Search for the cell housing the specified text and yield its [X, Y] center coordinate. 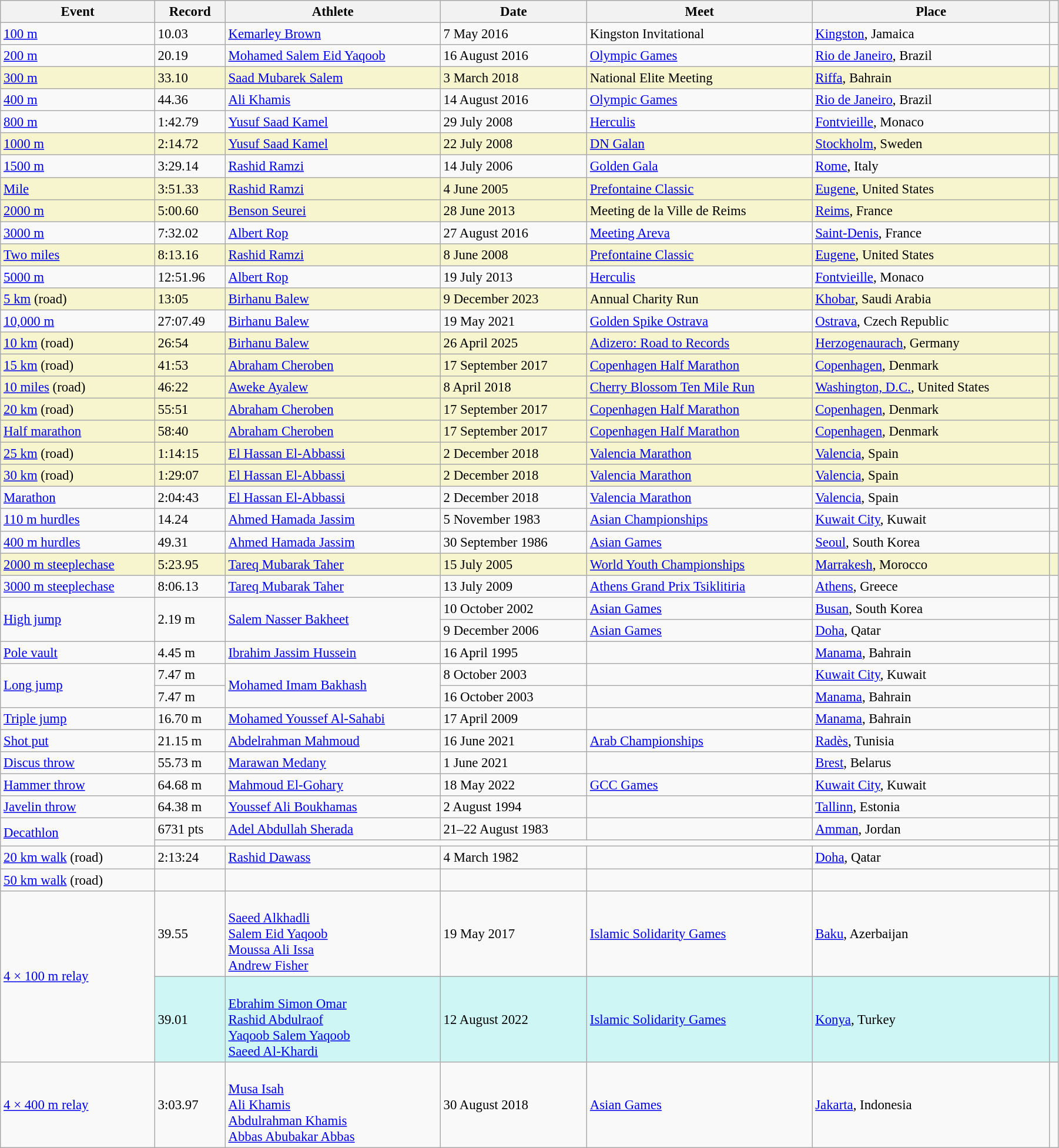
2:04:43 [190, 498]
4 × 400 m relay [78, 1105]
1000 m [78, 144]
Aweke Ayalew [333, 387]
Tallinn, Estonia [931, 807]
Athlete [333, 12]
Herzogenaurach, Germany [931, 343]
3 March 2018 [514, 78]
Mohamed Imam Bakhash [333, 685]
Radès, Tunisia [931, 741]
800 m [78, 122]
Brest, Belarus [931, 763]
Cherry Blossom Ten Mile Run [699, 387]
Shot put [78, 741]
Half marathon [78, 431]
100 m [78, 34]
Adizero: Road to Records [699, 343]
Athens, Greece [931, 586]
Record [190, 12]
27 August 2016 [514, 233]
15 km (road) [78, 365]
2:13:24 [190, 858]
2 August 1994 [514, 807]
7 May 2016 [514, 34]
20 km walk (road) [78, 858]
Meeting Areva [699, 233]
19 May 2017 [514, 933]
64.68 m [190, 785]
15 July 2005 [514, 564]
Javelin throw [78, 807]
5000 m [78, 277]
Marrakesh, Morocco [931, 564]
17 April 2009 [514, 719]
400 m hurdles [78, 542]
1500 m [78, 166]
Kingston, Jamaica [931, 34]
4 June 2005 [514, 189]
19 July 2013 [514, 277]
19 May 2021 [514, 321]
Riffa, Bahrain [931, 78]
2000 m steeplechase [78, 564]
8 October 2003 [514, 675]
Salem Nasser Bakheet [333, 620]
22 July 2008 [514, 144]
Konya, Turkey [931, 1019]
Seoul, South Korea [931, 542]
Kemarley Brown [333, 34]
Athens Grand Prix Tsiklitiria [699, 586]
Abdelrahman Mahmoud [333, 741]
4.45 m [190, 652]
39.55 [190, 933]
1:42.79 [190, 122]
Mile [78, 189]
10 miles (road) [78, 387]
Saeed AlkhadliSalem Eid YaqoobMoussa Ali IssaAndrew Fisher [333, 933]
GCC Games [699, 785]
5 km (road) [78, 299]
4 × 100 m relay [78, 976]
13:05 [190, 299]
8:13.16 [190, 255]
10 km (road) [78, 343]
300 m [78, 78]
27:07.49 [190, 321]
49.31 [190, 542]
Ebrahim Simon OmarRashid AbdulraofYaqoob Salem YaqoobSaeed Al-Khardi [333, 1019]
Jakarta, Indonesia [931, 1105]
Triple jump [78, 719]
Long jump [78, 685]
110 m hurdles [78, 520]
5:00.60 [190, 210]
30 September 1986 [514, 542]
2000 m [78, 210]
16.70 m [190, 719]
18 May 2022 [514, 785]
Ibrahim Jassim Hussein [333, 652]
10.03 [190, 34]
46:22 [190, 387]
Saad Mubarek Salem [333, 78]
3:03.97 [190, 1105]
Ali Khamis [333, 100]
30 August 2018 [514, 1105]
Meet [699, 12]
3000 m [78, 233]
16 June 2021 [514, 741]
9 December 2006 [514, 631]
Mohamed Youssef Al-Sahabi [333, 719]
Discus throw [78, 763]
50 km walk (road) [78, 880]
8 June 2008 [514, 255]
World Youth Championships [699, 564]
DN Galan [699, 144]
Baku, Azerbaijan [931, 933]
10,000 m [78, 321]
Date [514, 12]
64.38 m [190, 807]
Place [931, 12]
Rashid Dawass [333, 858]
Decathlon [78, 832]
12 August 2022 [514, 1019]
44.36 [190, 100]
Hammer throw [78, 785]
33.10 [190, 78]
Annual Charity Run [699, 299]
Pole vault [78, 652]
Stockholm, Sweden [931, 144]
20 km (road) [78, 410]
Rome, Italy [931, 166]
55.73 m [190, 763]
Kingston Invitational [699, 34]
3:51.33 [190, 189]
Musa IsahAli KhamisAbdulrahman KhamisAbbas Abubakar Abbas [333, 1105]
Washington, D.C., United States [931, 387]
Asian Championships [699, 520]
14.24 [190, 520]
1 June 2021 [514, 763]
1:29:07 [190, 476]
Saint-Denis, France [931, 233]
Busan, South Korea [931, 608]
High jump [78, 620]
4 March 1982 [514, 858]
21.15 m [190, 741]
Khobar, Saudi Arabia [931, 299]
Benson Seurei [333, 210]
Youssef Ali Boukhamas [333, 807]
16 August 2016 [514, 56]
National Elite Meeting [699, 78]
Golden Gala [699, 166]
Ostrava, Czech Republic [931, 321]
58:40 [190, 431]
Golden Spike Ostrava [699, 321]
3000 m steeplechase [78, 586]
26 April 2025 [514, 343]
Arab Championships [699, 741]
Two miles [78, 255]
Marathon [78, 498]
26:54 [190, 343]
Adel Abdullah Sherada [333, 829]
Mohamed Salem Eid Yaqoob [333, 56]
8 April 2018 [514, 387]
7:32.02 [190, 233]
39.01 [190, 1019]
Marawan Medany [333, 763]
9 December 2023 [514, 299]
16 October 2003 [514, 697]
25 km (road) [78, 454]
3:29.14 [190, 166]
30 km (road) [78, 476]
10 October 2002 [514, 608]
Reims, France [931, 210]
6731 pts [190, 829]
16 April 1995 [514, 652]
5:23.95 [190, 564]
8:06.13 [190, 586]
13 July 2009 [514, 586]
2:14.72 [190, 144]
400 m [78, 100]
Event [78, 12]
Mahmoud El-Gohary [333, 785]
1:14:15 [190, 454]
41:53 [190, 365]
Meeting de la Ville de Reims [699, 210]
2.19 m [190, 620]
21–22 August 1983 [514, 829]
12:51.96 [190, 277]
20.19 [190, 56]
28 June 2013 [514, 210]
Amman, Jordan [931, 829]
29 July 2008 [514, 122]
5 November 1983 [514, 520]
14 July 2006 [514, 166]
14 August 2016 [514, 100]
55:51 [190, 410]
200 m [78, 56]
